From the cell containing the given text, extract its center point as [x, y] coordinate. 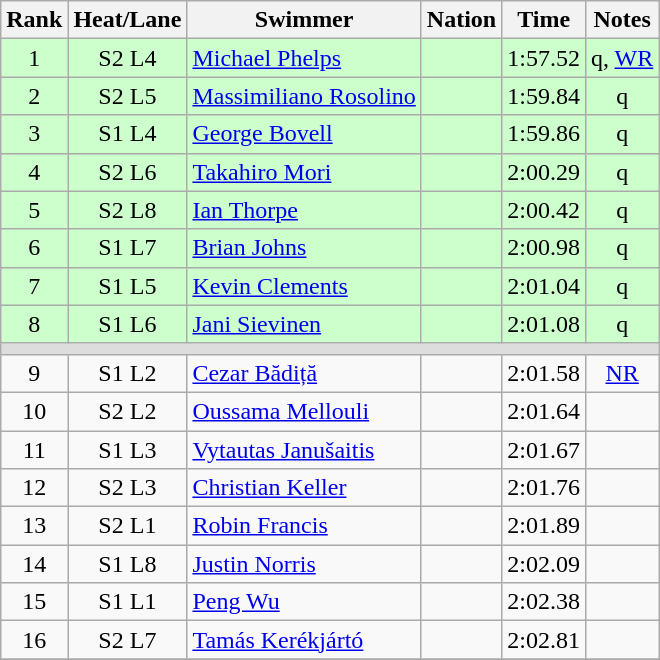
11 [34, 449]
2:01.76 [544, 488]
4 [34, 172]
1:59.84 [544, 96]
Nation [461, 20]
S1 L7 [128, 248]
S2 L2 [128, 411]
16 [34, 640]
S1 L8 [128, 564]
S1 L6 [128, 324]
q, WR [622, 58]
2:01.08 [544, 324]
7 [34, 286]
Jani Sievinen [304, 324]
S2 L8 [128, 210]
S2 L3 [128, 488]
Oussama Mellouli [304, 411]
2:02.38 [544, 602]
2:01.04 [544, 286]
2:02.09 [544, 564]
8 [34, 324]
Notes [622, 20]
Michael Phelps [304, 58]
5 [34, 210]
Takahiro Mori [304, 172]
S2 L4 [128, 58]
Robin Francis [304, 526]
S1 L3 [128, 449]
2:01.58 [544, 373]
Heat/Lane [128, 20]
Peng Wu [304, 602]
Cezar Bădiță [304, 373]
1:57.52 [544, 58]
14 [34, 564]
Vytautas Janušaitis [304, 449]
3 [34, 134]
S1 L2 [128, 373]
Kevin Clements [304, 286]
2:01.67 [544, 449]
10 [34, 411]
Justin Norris [304, 564]
Time [544, 20]
Tamás Kerékjártó [304, 640]
1 [34, 58]
S1 L1 [128, 602]
S2 L1 [128, 526]
2:01.89 [544, 526]
S2 L6 [128, 172]
9 [34, 373]
George Bovell [304, 134]
12 [34, 488]
2:00.29 [544, 172]
S1 L5 [128, 286]
15 [34, 602]
2:00.42 [544, 210]
Massimiliano Rosolino [304, 96]
Ian Thorpe [304, 210]
2:02.81 [544, 640]
S1 L4 [128, 134]
1:59.86 [544, 134]
NR [622, 373]
13 [34, 526]
Christian Keller [304, 488]
2 [34, 96]
2:01.64 [544, 411]
Brian Johns [304, 248]
S2 L7 [128, 640]
Rank [34, 20]
2:00.98 [544, 248]
6 [34, 248]
Swimmer [304, 20]
S2 L5 [128, 96]
